Extract the [X, Y] coordinate from the center of the cell holding the provided text.  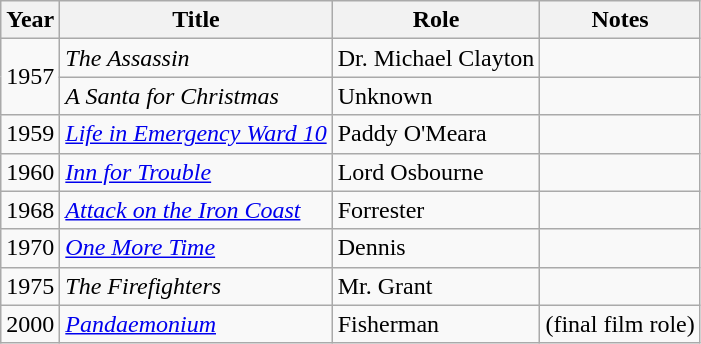
One More Time [196, 248]
Year [30, 20]
Title [196, 20]
Life in Emergency Ward 10 [196, 134]
The Firefighters [196, 286]
Inn for Trouble [196, 172]
Unknown [436, 96]
1959 [30, 134]
1975 [30, 286]
The Assassin [196, 58]
Dr. Michael Clayton [436, 58]
2000 [30, 324]
(final film role) [620, 324]
Mr. Grant [436, 286]
A Santa for Christmas [196, 96]
Role [436, 20]
Attack on the Iron Coast [196, 210]
Paddy O'Meara [436, 134]
1957 [30, 77]
Forrester [436, 210]
Fisherman [436, 324]
1970 [30, 248]
1960 [30, 172]
Notes [620, 20]
Lord Osbourne [436, 172]
Dennis [436, 248]
Pandaemonium [196, 324]
1968 [30, 210]
